Locate the cell with the specified text and output its (X, Y) center coordinate. 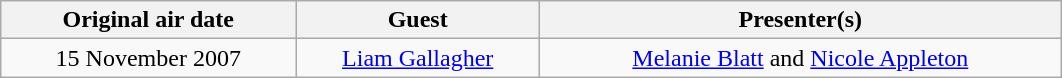
Guest (418, 20)
Melanie Blatt and Nicole Appleton (800, 58)
Liam Gallagher (418, 58)
Presenter(s) (800, 20)
15 November 2007 (148, 58)
Original air date (148, 20)
